Find where the given text appears and provide that cell's center as [x, y] coordinate. 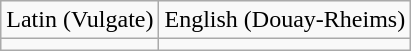
English (Douay-Rheims) [285, 20]
Latin (Vulgate) [80, 20]
